Detect which cell encompasses the target text, then output its [X, Y] center coordinate. 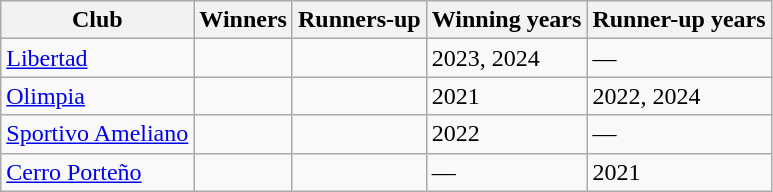
Sportivo Ameliano [98, 134]
Winning years [506, 20]
Olimpia [98, 96]
Winners [244, 20]
Cerro Porteño [98, 172]
Libertad [98, 58]
Runner-up years [679, 20]
Runners-up [359, 20]
2022 [506, 134]
2022, 2024 [679, 96]
2023, 2024 [506, 58]
Club [98, 20]
